Return (x, y) of the center of cell containing provided text 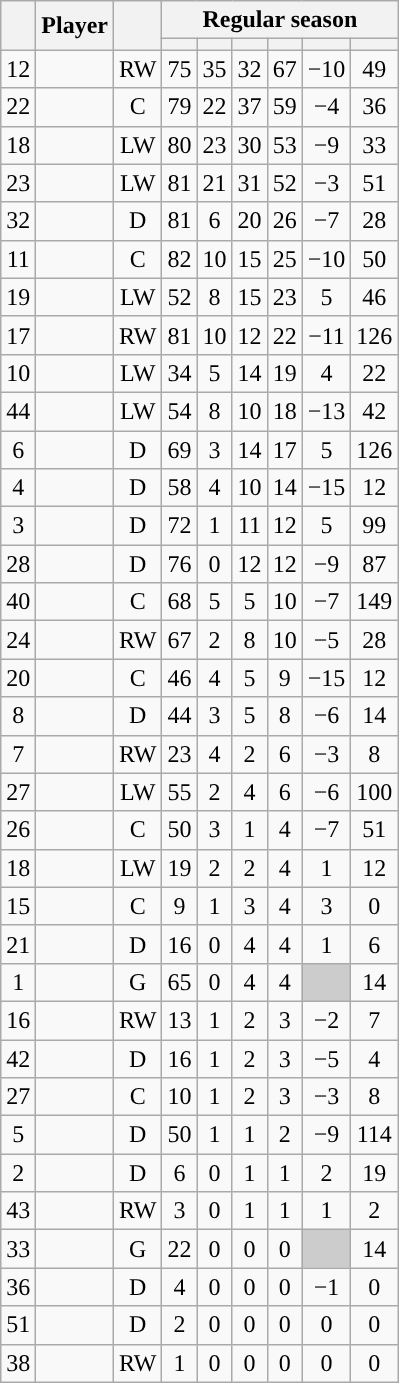
25 (284, 259)
Player (75, 26)
−1 (326, 1287)
114 (374, 1135)
53 (284, 145)
55 (180, 792)
54 (180, 411)
49 (374, 69)
−2 (326, 1020)
24 (18, 640)
87 (374, 564)
80 (180, 145)
−13 (326, 411)
149 (374, 602)
13 (180, 1020)
65 (180, 982)
Regular season (280, 20)
30 (250, 145)
37 (250, 107)
99 (374, 526)
31 (250, 183)
69 (180, 449)
−11 (326, 335)
40 (18, 602)
38 (18, 1363)
100 (374, 792)
76 (180, 564)
35 (214, 69)
58 (180, 488)
68 (180, 602)
79 (180, 107)
72 (180, 526)
43 (18, 1211)
−4 (326, 107)
82 (180, 259)
75 (180, 69)
59 (284, 107)
34 (180, 373)
